Search for the cell housing the specified text and yield its [x, y] center coordinate. 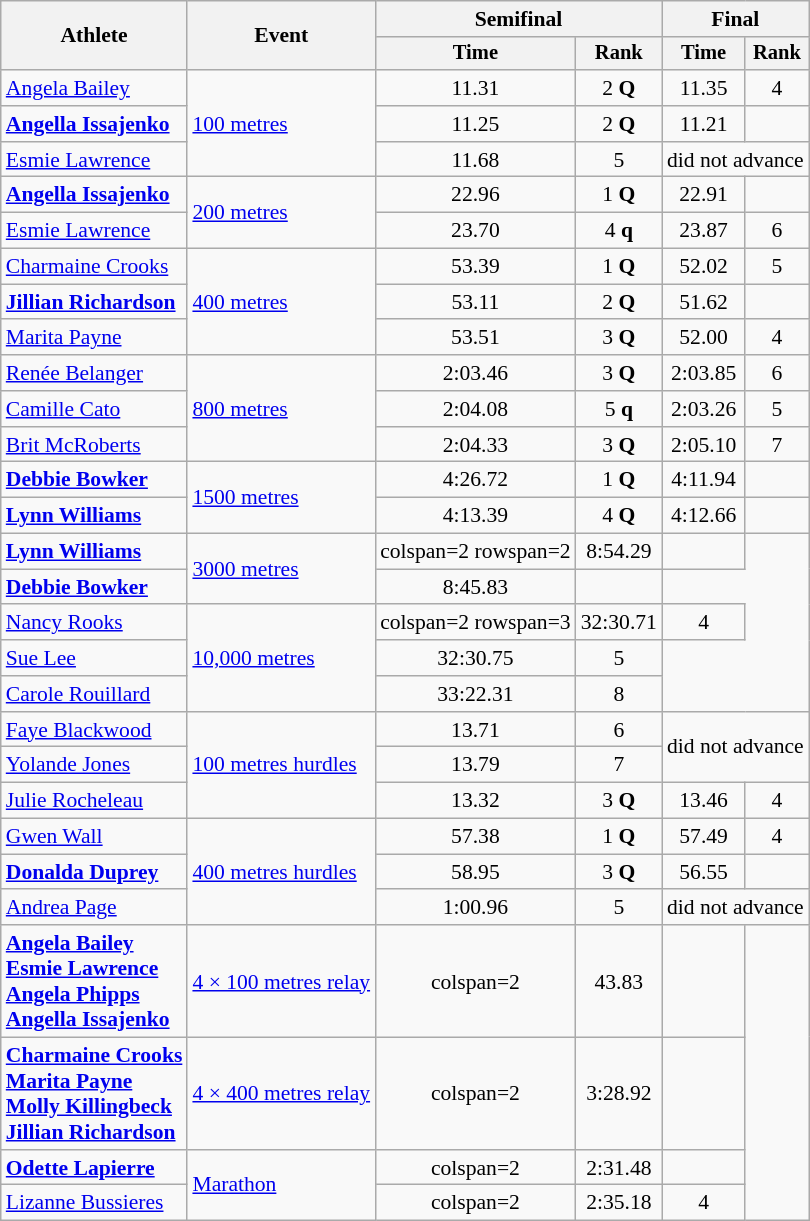
2:31.48 [619, 1168]
53.11 [476, 302]
57.49 [704, 837]
2:03.26 [704, 409]
Marita Payne [94, 338]
8:45.83 [476, 587]
51.62 [704, 302]
400 metres hurdles [281, 872]
Lizanne Bussieres [94, 1203]
58.95 [476, 872]
Renée Belanger [94, 373]
22.96 [476, 195]
13.79 [476, 765]
400 metres [281, 302]
1500 metres [281, 498]
Nancy Rooks [94, 623]
4:13.39 [476, 516]
11.25 [476, 124]
5 q [619, 409]
11.21 [704, 124]
2:03.85 [704, 373]
Sue Lee [94, 658]
colspan=2 rowspan=2 [476, 552]
32:30.75 [476, 658]
52.00 [704, 338]
Odette Lapierre [94, 1168]
Donalda Duprey [94, 872]
11.35 [704, 88]
Brit McRoberts [94, 445]
Marathon [281, 1186]
56.55 [704, 872]
10,000 metres [281, 658]
Charmaine Crooks [94, 267]
4 × 400 metres relay [281, 1094]
57.38 [476, 837]
23.87 [704, 231]
52.02 [704, 267]
Camille Cato [94, 409]
11.31 [476, 88]
Andrea Page [94, 908]
8:54.29 [619, 552]
3:28.92 [619, 1094]
Semifinal [518, 19]
23.70 [476, 231]
53.51 [476, 338]
3000 metres [281, 570]
4 × 100 metres relay [281, 981]
13.32 [476, 801]
800 metres [281, 408]
Event [281, 36]
33:22.31 [476, 694]
4 q [619, 231]
1:00.96 [476, 908]
200 metres [281, 212]
colspan=2 rowspan=3 [476, 623]
2:05.10 [704, 445]
Angela Bailey [94, 88]
2:04.33 [476, 445]
Gwen Wall [94, 837]
Final [736, 19]
Carole Rouillard [94, 694]
Jillian Richardson [94, 302]
8 [619, 694]
2:35.18 [619, 1203]
Yolande Jones [94, 765]
Julie Rocheleau [94, 801]
13.46 [704, 801]
Charmaine CrooksMarita PayneMolly KillingbeckJillian Richardson [94, 1094]
2:03.46 [476, 373]
Angela BaileyEsmie LawrenceAngela PhippsAngella Issajenko [94, 981]
43.83 [619, 981]
2:04.08 [476, 409]
100 metres [281, 124]
4:12.66 [704, 516]
4:11.94 [704, 480]
100 metres hurdles [281, 766]
4 Q [619, 516]
53.39 [476, 267]
4:26.72 [476, 480]
22.91 [704, 195]
Faye Blackwood [94, 730]
32:30.71 [619, 623]
11.68 [476, 160]
13.71 [476, 730]
Athlete [94, 36]
